From the cell containing the given text, extract its center point as (X, Y) coordinate. 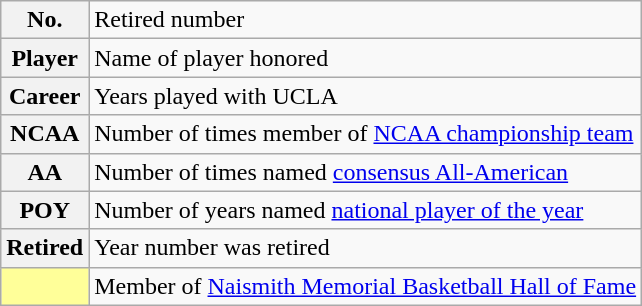
No. (45, 20)
POY (45, 210)
Number of times member of NCAA championship team (366, 134)
Retired (45, 248)
Member of Naismith Memorial Basketball Hall of Fame (366, 286)
AA (45, 172)
NCAA (45, 134)
Career (45, 96)
Years played with UCLA (366, 96)
Retired number (366, 20)
Number of times named consensus All-American (366, 172)
Number of years named national player of the year (366, 210)
Name of player honored (366, 58)
Year number was retired (366, 248)
Player (45, 58)
